From the cell containing the given text, extract its center point as [X, Y] coordinate. 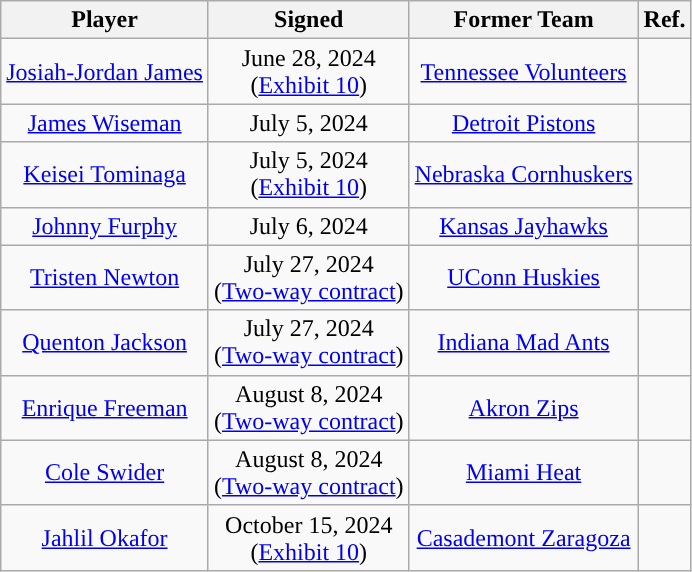
Johnny Furphy [105, 226]
Keisei Tominaga [105, 174]
Player [105, 20]
June 28, 2024(Exhibit 10) [308, 72]
Nebraska Cornhuskers [524, 174]
Josiah-Jordan James [105, 72]
Enrique Freeman [105, 408]
Former Team [524, 20]
July 6, 2024 [308, 226]
Quenton Jackson [105, 342]
Casademont Zaragoza [524, 538]
Miami Heat [524, 472]
James Wiseman [105, 123]
October 15, 2024(Exhibit 10) [308, 538]
Kansas Jayhawks [524, 226]
UConn Huskies [524, 278]
Indiana Mad Ants [524, 342]
Tristen Newton [105, 278]
July 5, 2024 [308, 123]
Tennessee Volunteers [524, 72]
July 5, 2024(Exhibit 10) [308, 174]
Cole Swider [105, 472]
Akron Zips [524, 408]
Jahlil Okafor [105, 538]
Detroit Pistons [524, 123]
Ref. [664, 20]
Signed [308, 20]
